Detect which cell encompasses the target text, then output its (X, Y) center coordinate. 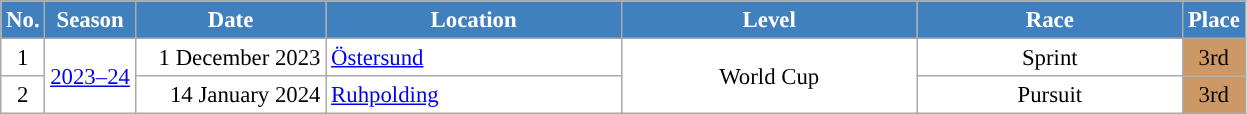
Location (474, 20)
Level (769, 20)
1 (23, 58)
Race (1050, 20)
No. (23, 20)
Place (1214, 20)
Date (230, 20)
Östersund (474, 58)
Season (90, 20)
Sprint (1050, 58)
2023–24 (90, 76)
1 December 2023 (230, 58)
2 (23, 95)
World Cup (769, 76)
14 January 2024 (230, 95)
Pursuit (1050, 95)
Ruhpolding (474, 95)
